Scan for the cell matching the given text and deliver its [X, Y] coordinate at center. 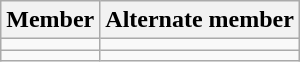
Member [50, 20]
Alternate member [200, 20]
